Locate the cell with the specified text and output its (X, Y) center coordinate. 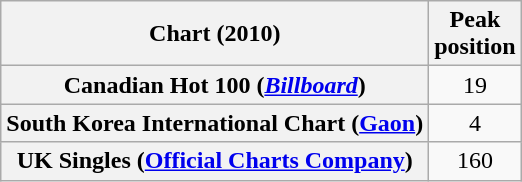
UK Singles (Official Charts Company) (215, 161)
4 (475, 123)
19 (475, 85)
Canadian Hot 100 (Billboard) (215, 85)
South Korea International Chart (Gaon) (215, 123)
Peakposition (475, 34)
160 (475, 161)
Chart (2010) (215, 34)
